Search for the cell housing the specified text and yield its (X, Y) center coordinate. 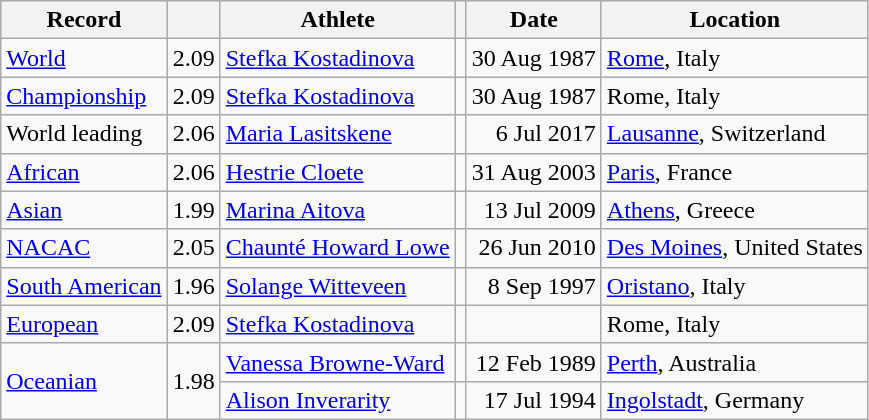
Athlete (338, 20)
Vanessa Browne-Ward (338, 362)
Maria Lasitskene (338, 134)
Date (534, 20)
European (84, 324)
South American (84, 286)
2.05 (194, 248)
World (84, 58)
Chaunté Howard Lowe (338, 248)
Perth, Australia (734, 362)
Ingolstadt, Germany (734, 400)
NACAC (84, 248)
12 Feb 1989 (534, 362)
1.98 (194, 381)
Location (734, 20)
World leading (84, 134)
Lausanne, Switzerland (734, 134)
Athens, Greece (734, 210)
Des Moines, United States (734, 248)
Paris, France (734, 172)
Championship (84, 96)
31 Aug 2003 (534, 172)
Record (84, 20)
Hestrie Cloete (338, 172)
1.99 (194, 210)
13 Jul 2009 (534, 210)
Solange Witteveen (338, 286)
Oceanian (84, 381)
African (84, 172)
6 Jul 2017 (534, 134)
Oristano, Italy (734, 286)
17 Jul 1994 (534, 400)
1.96 (194, 286)
Alison Inverarity (338, 400)
Asian (84, 210)
8 Sep 1997 (534, 286)
26 Jun 2010 (534, 248)
Marina Aitova (338, 210)
